For the text-containing cell, return its midpoint in (X, Y) coordinate format. 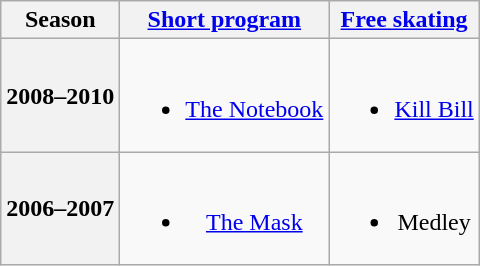
Short program (224, 20)
Kill Bill (404, 96)
2008–2010 (60, 96)
2006–2007 (60, 208)
Season (60, 20)
The Notebook (224, 96)
Medley (404, 208)
Free skating (404, 20)
The Mask (224, 208)
